Return (x, y) of the center of cell containing provided text 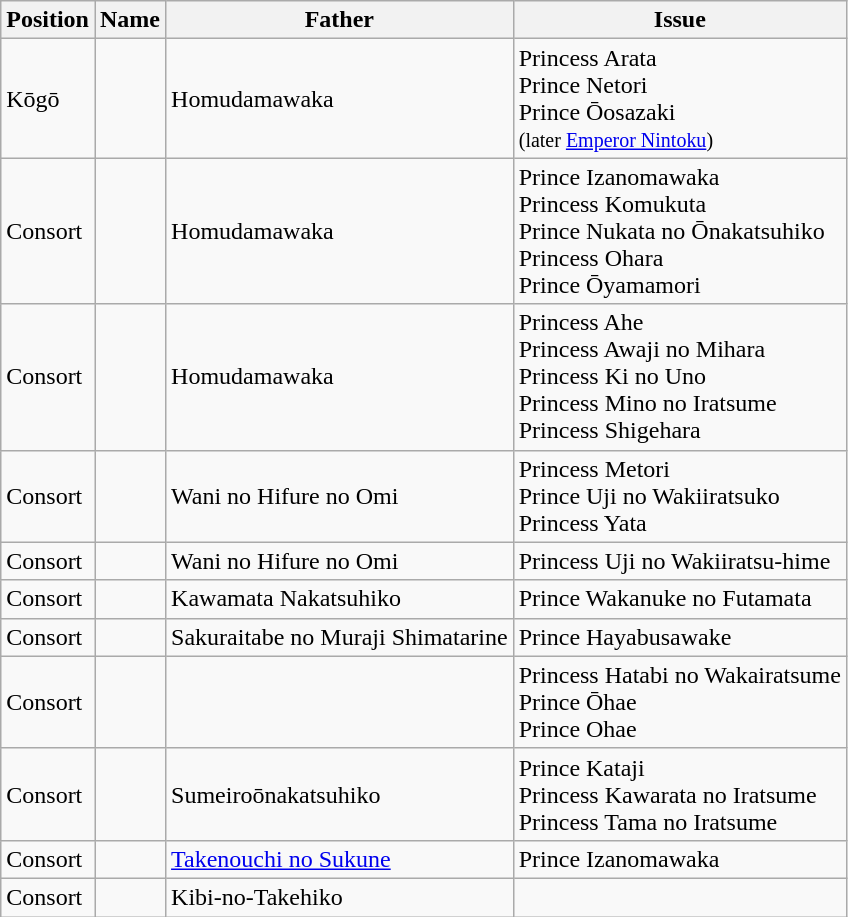
Position (48, 20)
Sumeiroōnakatsuhiko (340, 794)
Kōgō (48, 98)
Kawamata Nakatsuhiko (340, 599)
Prince Wakanuke no Futamata (680, 599)
Prince Izanomawaka (680, 859)
Princess AhePrincess Awaji no MiharaPrincess Ki no UnoPrincess Mino no IratsumePrincess Shigehara (680, 377)
Prince Hayabusawake (680, 637)
Father (340, 20)
Takenouchi no Sukune (340, 859)
Princess ArataPrince NetoriPrince Ōosazaki(later Emperor Nintoku) (680, 98)
Name (130, 20)
Princess MetoriPrince Uji no WakiiratsukoPrincess Yata (680, 496)
Issue (680, 20)
Princess Hatabi no WakairatsumePrince ŌhaePrince Ohae (680, 702)
Princess Uji no Wakiiratsu-hime (680, 561)
Sakuraitabe no Muraji Shimatarine (340, 637)
Prince IzanomawakaPrincess KomukutaPrince Nukata no ŌnakatsuhikoPrincess OharaPrince Ōyamamori (680, 231)
Prince KatajiPrincess Kawarata no IratsumePrincess Tama no Iratsume (680, 794)
Kibi-no-Takehiko (340, 897)
